Provide the (x, y) coordinate of the cell's center where the given text is located.  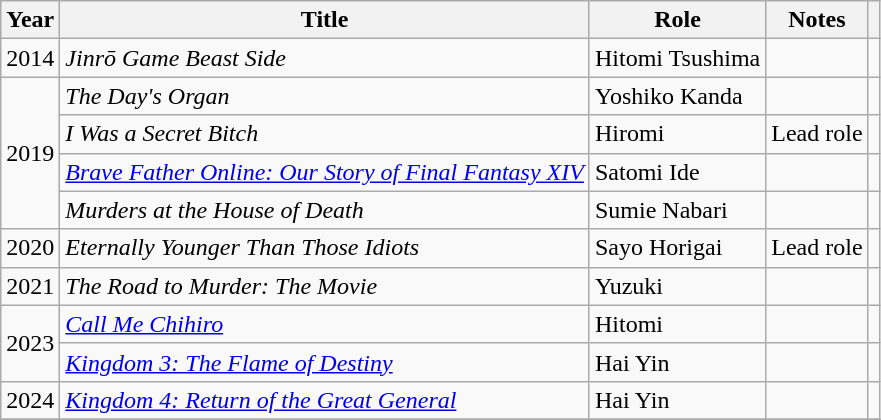
2023 (30, 343)
The Day's Organ (325, 96)
Murders at the House of Death (325, 210)
Role (677, 20)
Year (30, 20)
2014 (30, 58)
Kingdom 4: Return of the Great General (325, 400)
The Road to Murder: The Movie (325, 286)
Title (325, 20)
2024 (30, 400)
Yuzuki (677, 286)
Kingdom 3: The Flame of Destiny (325, 362)
Hitomi (677, 324)
Hitomi Tsushima (677, 58)
Sayo Horigai (677, 248)
I Was a Secret Bitch (325, 134)
Hiromi (677, 134)
2019 (30, 153)
Sumie Nabari (677, 210)
Brave Father Online: Our Story of Final Fantasy XIV (325, 172)
Yoshiko Kanda (677, 96)
Satomi Ide (677, 172)
Eternally Younger Than Those Idiots (325, 248)
2020 (30, 248)
Call Me Chihiro (325, 324)
Jinrō Game Beast Side (325, 58)
Notes (817, 20)
2021 (30, 286)
